For the text-containing cell, return its midpoint in (x, y) coordinate format. 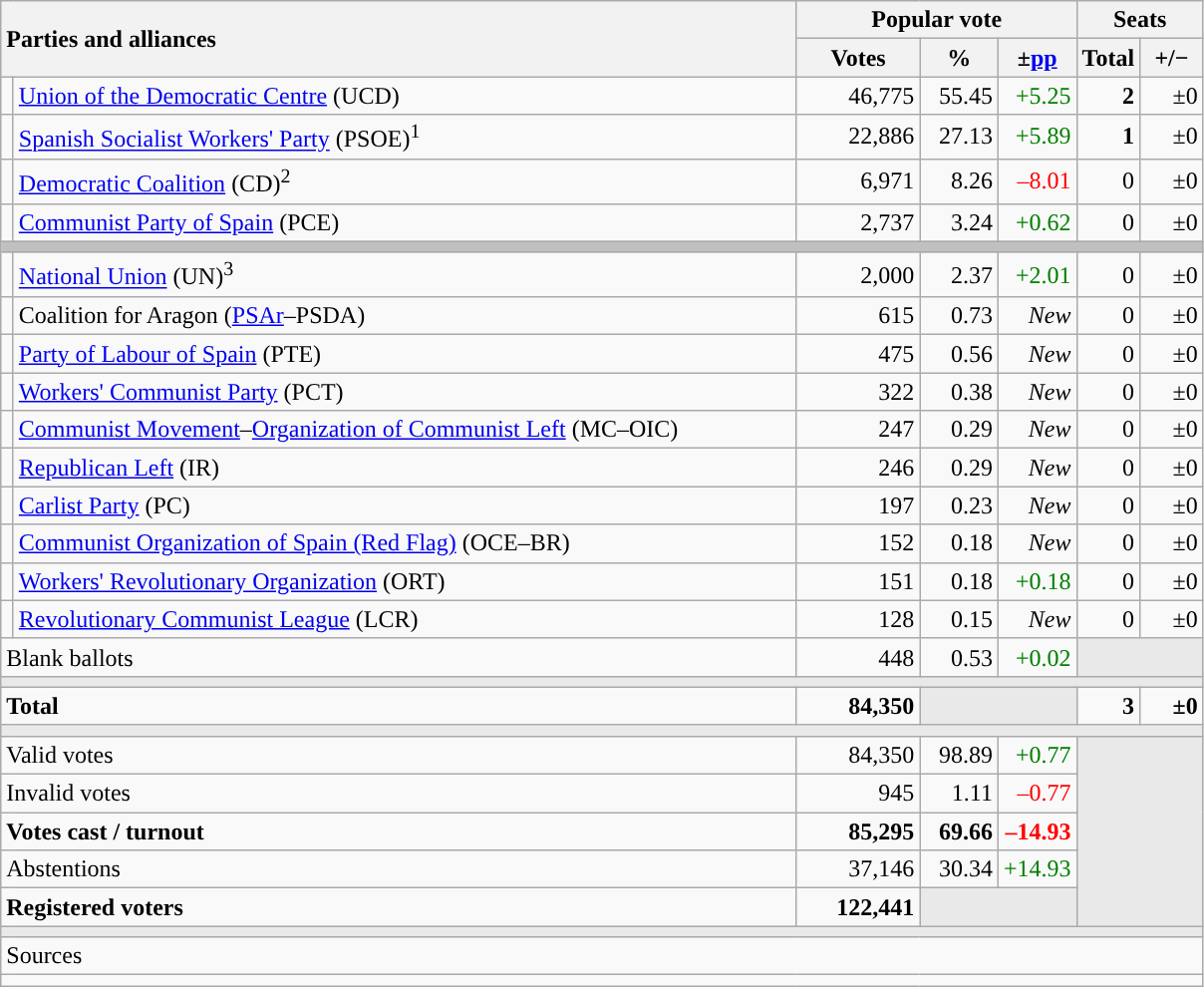
–8.01 (1037, 181)
Parties and alliances (399, 39)
246 (858, 468)
% (959, 58)
0.15 (959, 619)
Communist Movement–Organization of Communist Left (MC–OIC) (405, 430)
197 (858, 505)
22,886 (858, 138)
Revolutionary Communist League (LCR) (405, 619)
Abstentions (399, 869)
+14.93 (1037, 869)
98.89 (959, 756)
Workers' Revolutionary Organization (ORT) (405, 581)
3.24 (959, 222)
Popular vote (937, 20)
152 (858, 543)
128 (858, 619)
Union of the Democratic Centre (UCD) (405, 96)
–0.77 (1037, 794)
27.13 (959, 138)
615 (858, 316)
0.56 (959, 354)
8.26 (959, 181)
Workers' Communist Party (PCT) (405, 392)
0.73 (959, 316)
Democratic Coalition (CD)2 (405, 181)
Registered voters (399, 907)
+5.25 (1037, 96)
30.34 (959, 869)
475 (858, 354)
Votes cast / turnout (399, 831)
2.37 (959, 275)
3 (1108, 706)
+5.89 (1037, 138)
1.11 (959, 794)
Spanish Socialist Workers' Party (PSOE)1 (405, 138)
National Union (UN)3 (405, 275)
0.38 (959, 392)
+0.18 (1037, 581)
Sources (602, 956)
+0.62 (1037, 222)
69.66 (959, 831)
Invalid votes (399, 794)
+0.02 (1037, 657)
–14.93 (1037, 831)
37,146 (858, 869)
6,971 (858, 181)
±pp (1037, 58)
945 (858, 794)
122,441 (858, 907)
55.45 (959, 96)
Communist Party of Spain (PCE) (405, 222)
Republican Left (IR) (405, 468)
151 (858, 581)
Votes (858, 58)
0.23 (959, 505)
2,737 (858, 222)
Valid votes (399, 756)
+2.01 (1037, 275)
+0.77 (1037, 756)
1 (1108, 138)
Coalition for Aragon (PSAr–PSDA) (405, 316)
448 (858, 657)
85,295 (858, 831)
Seats (1140, 20)
Blank ballots (399, 657)
Communist Organization of Spain (Red Flag) (OCE–BR) (405, 543)
46,775 (858, 96)
Carlist Party (PC) (405, 505)
0.53 (959, 657)
322 (858, 392)
2,000 (858, 275)
+/− (1172, 58)
2 (1108, 96)
Party of Labour of Spain (PTE) (405, 354)
247 (858, 430)
